Pinpoint the cell where the given text exists, returning its (x, y) midpoint coordinate. 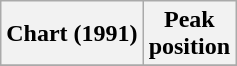
Chart (1991) (72, 34)
Peakposition (189, 34)
